Provide the [X, Y] coordinate of the cell's center where the given text is located.  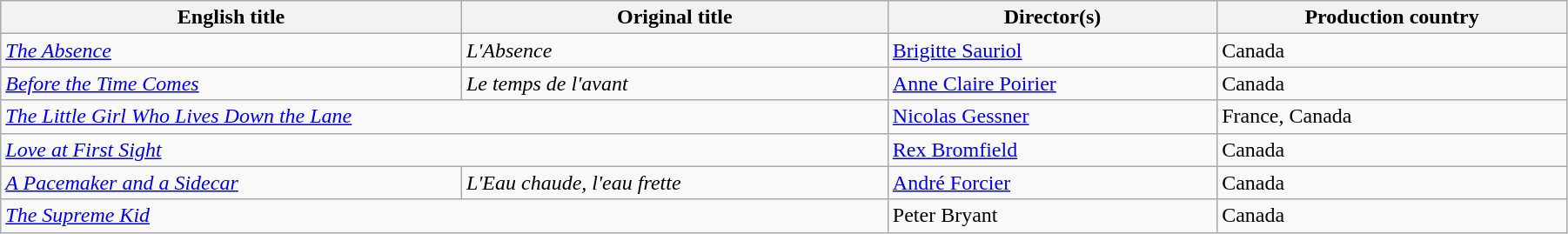
L'Eau chaude, l'eau frette [674, 183]
Love at First Sight [445, 150]
Anne Claire Poirier [1052, 84]
The Supreme Kid [445, 216]
English title [231, 17]
Director(s) [1052, 17]
Production country [1392, 17]
Original title [674, 17]
The Little Girl Who Lives Down the Lane [445, 117]
Le temps de l'avant [674, 84]
The Absence [231, 50]
Before the Time Comes [231, 84]
Rex Bromfield [1052, 150]
L'Absence [674, 50]
André Forcier [1052, 183]
France, Canada [1392, 117]
Nicolas Gessner [1052, 117]
A Pacemaker and a Sidecar [231, 183]
Brigitte Sauriol [1052, 50]
Peter Bryant [1052, 216]
